Identify which cell holds the provided text, then report its (x, y) central coordinate. 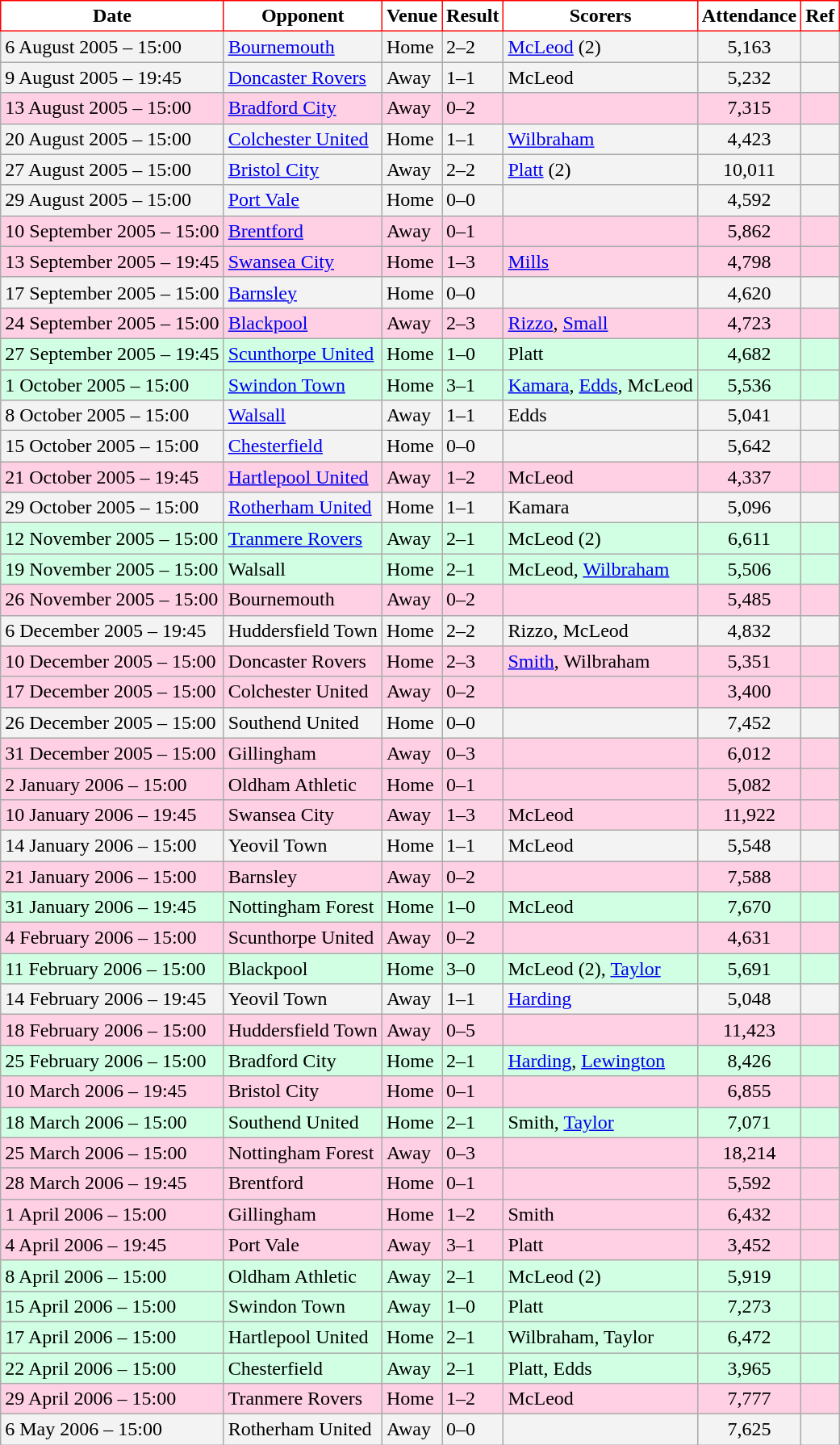
Ref (820, 16)
6,611 (749, 538)
McLeod (2), Taylor (600, 969)
29 October 2005 – 15:00 (112, 508)
3,452 (749, 1245)
Rizzo, Small (600, 323)
26 November 2005 – 15:00 (112, 600)
21 October 2005 – 19:45 (112, 477)
1 October 2005 – 15:00 (112, 385)
8 April 2006 – 15:00 (112, 1275)
Platt, Edds (600, 1368)
7,777 (749, 1399)
11,922 (749, 815)
Smith, Taylor (600, 1122)
1 April 2006 – 15:00 (112, 1214)
McLeod, Wilbraham (600, 569)
13 September 2005 – 19:45 (112, 262)
4 February 2006 – 15:00 (112, 938)
4,682 (749, 354)
11,423 (749, 1030)
10 March 2006 – 19:45 (112, 1091)
Kamara (600, 508)
22 April 2006 – 15:00 (112, 1368)
24 September 2005 – 15:00 (112, 323)
Harding, Lewington (600, 1061)
9 August 2005 – 19:45 (112, 77)
10 September 2005 – 15:00 (112, 231)
5,485 (749, 600)
Rizzo, McLeod (600, 630)
5,506 (749, 569)
4,423 (749, 139)
14 January 2006 – 15:00 (112, 845)
26 December 2005 – 15:00 (112, 722)
5,642 (749, 446)
Mills (600, 262)
Smith (600, 1214)
17 April 2006 – 15:00 (112, 1337)
15 October 2005 – 15:00 (112, 446)
25 March 2006 – 15:00 (112, 1153)
4,798 (749, 262)
31 December 2005 – 15:00 (112, 753)
8 October 2005 – 15:00 (112, 416)
5,041 (749, 416)
27 August 2005 – 15:00 (112, 170)
6 December 2005 – 19:45 (112, 630)
19 November 2005 – 15:00 (112, 569)
5,536 (749, 385)
18,214 (749, 1153)
6 August 2005 – 15:00 (112, 47)
5,096 (749, 508)
Wilbraham (600, 139)
18 February 2006 – 15:00 (112, 1030)
7,625 (749, 1430)
13 August 2005 – 15:00 (112, 108)
28 March 2006 – 19:45 (112, 1183)
Harding (600, 999)
27 September 2005 – 19:45 (112, 354)
6 May 2006 – 15:00 (112, 1430)
29 April 2006 – 15:00 (112, 1399)
0–5 (473, 1030)
20 August 2005 – 15:00 (112, 139)
5,163 (749, 47)
21 January 2006 – 15:00 (112, 876)
4,832 (749, 630)
12 November 2005 – 15:00 (112, 538)
Edds (600, 416)
10 January 2006 – 19:45 (112, 815)
31 January 2006 – 19:45 (112, 907)
15 April 2006 – 15:00 (112, 1306)
2 January 2006 – 15:00 (112, 784)
5,592 (749, 1183)
4,592 (749, 200)
Venue (412, 16)
Attendance (749, 16)
5,351 (749, 661)
5,082 (749, 784)
4,620 (749, 292)
10 December 2005 – 15:00 (112, 661)
Wilbraham, Taylor (600, 1337)
14 February 2006 – 19:45 (112, 999)
6,855 (749, 1091)
Date (112, 16)
18 March 2006 – 15:00 (112, 1122)
6,432 (749, 1214)
Result (473, 16)
5,048 (749, 999)
17 September 2005 – 15:00 (112, 292)
Platt (2) (600, 170)
5,862 (749, 231)
7,315 (749, 108)
5,548 (749, 845)
7,670 (749, 907)
3–0 (473, 969)
4,631 (749, 938)
5,691 (749, 969)
7,071 (749, 1122)
25 February 2006 – 15:00 (112, 1061)
Opponent (303, 16)
5,232 (749, 77)
7,452 (749, 722)
29 August 2005 – 15:00 (112, 200)
4,723 (749, 323)
7,273 (749, 1306)
6,012 (749, 753)
3,965 (749, 1368)
4,337 (749, 477)
4 April 2006 – 19:45 (112, 1245)
3,400 (749, 692)
17 December 2005 – 15:00 (112, 692)
5,919 (749, 1275)
6,472 (749, 1337)
Kamara, Edds, McLeod (600, 385)
7,588 (749, 876)
10,011 (749, 170)
Scorers (600, 16)
Smith, Wilbraham (600, 661)
8,426 (749, 1061)
11 February 2006 – 15:00 (112, 969)
